Locate the cell with the specified text and output its [x, y] center coordinate. 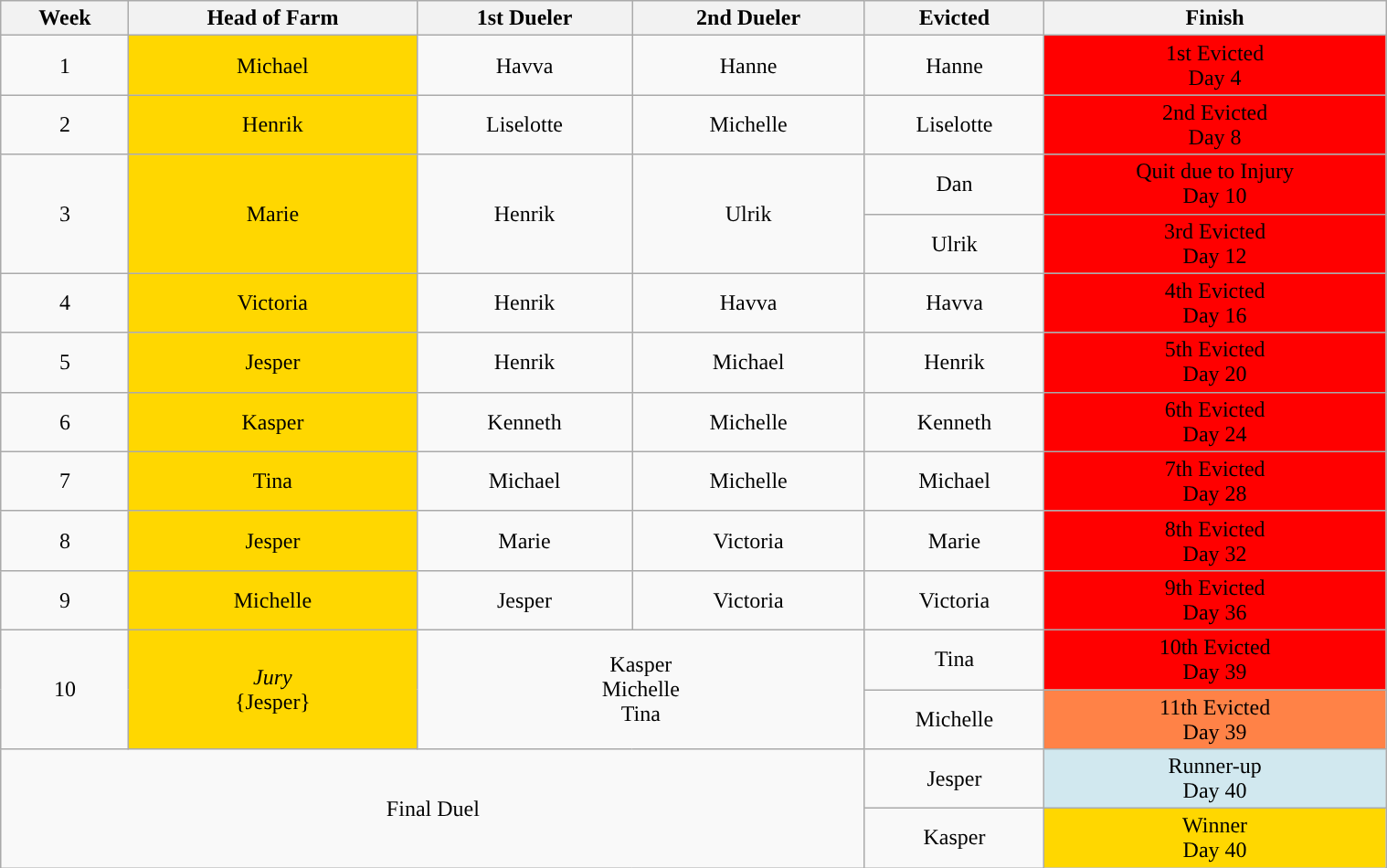
WinnerDay 40 [1215, 839]
6 [64, 422]
7th EvictedDay 28 [1215, 481]
11th EvictedDay 39 [1215, 718]
Head of Farm [273, 18]
10 [64, 689]
2nd EvictedDay 8 [1215, 124]
8 [64, 541]
Finish [1215, 18]
Dan [954, 185]
Evicted [954, 18]
1 [64, 66]
6th EvictedDay 24 [1215, 422]
8th EvictedDay 32 [1215, 541]
Quit due to InjuryDay 10 [1215, 185]
2nd Dueler [749, 18]
5th EvictedDay 20 [1215, 362]
9th EvictedDay 36 [1215, 599]
2 [64, 124]
10th EvictedDay 39 [1215, 660]
Jury{Jesper} [273, 689]
9 [64, 599]
7 [64, 481]
5 [64, 362]
1st Dueler [524, 18]
Runner-upDay 40 [1215, 778]
Final Duel [433, 809]
3rd EvictedDay 12 [1215, 243]
4 [64, 303]
1st EvictedDay 4 [1215, 66]
Week [64, 18]
3 [64, 214]
KasperMichelleTina [641, 689]
4th EvictedDay 16 [1215, 303]
